Output the [X, Y] coordinate of the center of the cell containing the given text.  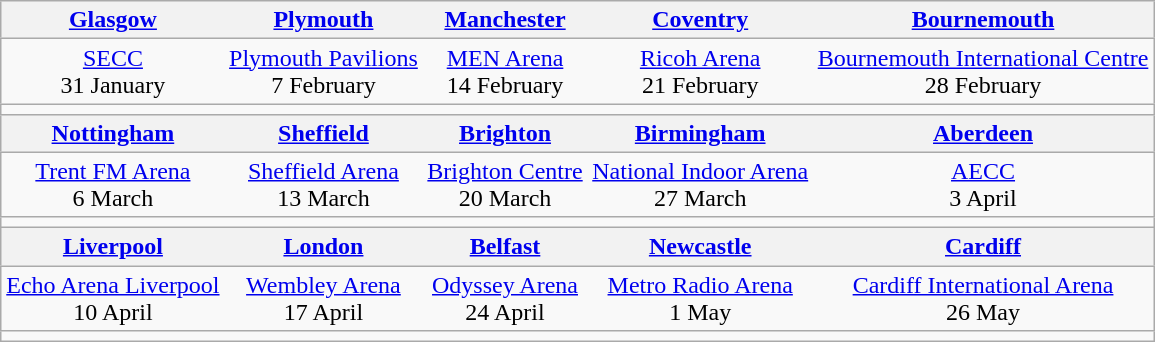
London [323, 247]
Bournemouth [984, 20]
Sheffield [323, 133]
Nottingham [113, 133]
Glasgow [113, 20]
Newcastle [700, 247]
Bournemouth International Centre28 February [984, 72]
Wembley Arena17 April [323, 298]
Brighton [506, 133]
MEN Arena14 February [506, 72]
Echo Arena Liverpool10 April [113, 298]
Aberdeen [984, 133]
Plymouth [323, 20]
National Indoor Arena27 March [700, 184]
AECC3 April [984, 184]
Liverpool [113, 247]
Belfast [506, 247]
Brighton Centre20 March [506, 184]
Trent FM Arena6 March [113, 184]
Coventry [700, 20]
Cardiff [984, 247]
SECC31 January [113, 72]
Manchester [506, 20]
Cardiff International Arena26 May [984, 298]
Birmingham [700, 133]
Sheffield Arena13 March [323, 184]
Metro Radio Arena1 May [700, 298]
Plymouth Pavilions7 February [323, 72]
Odyssey Arena24 April [506, 298]
Ricoh Arena21 February [700, 72]
